Identify which cell holds the provided text, then report its [x, y] central coordinate. 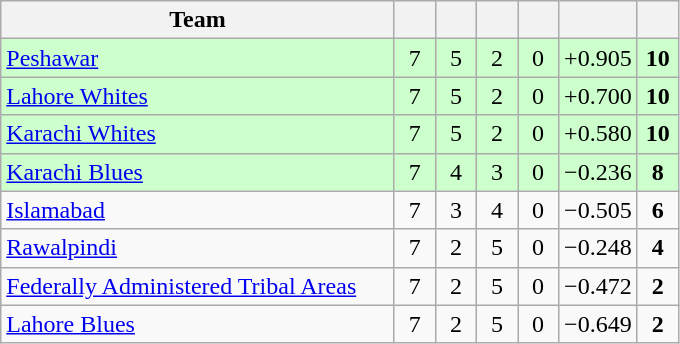
−0.472 [598, 286]
Federally Administered Tribal Areas [198, 286]
Peshawar [198, 58]
8 [658, 172]
Lahore Whites [198, 96]
Karachi Blues [198, 172]
6 [658, 210]
Islamabad [198, 210]
+0.905 [598, 58]
−0.236 [598, 172]
+0.700 [598, 96]
Team [198, 20]
Lahore Blues [198, 324]
Rawalpindi [198, 248]
−0.505 [598, 210]
−0.248 [598, 248]
−0.649 [598, 324]
Karachi Whites [198, 134]
+0.580 [598, 134]
